Pinpoint the cell where the given text exists, returning its (x, y) midpoint coordinate. 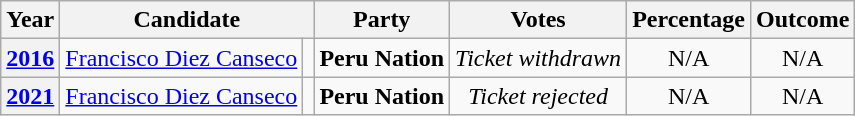
Ticket rejected (538, 96)
Votes (538, 20)
2021 (30, 96)
Percentage (689, 20)
Party (382, 20)
2016 (30, 58)
Year (30, 20)
Outcome (803, 20)
Ticket withdrawn (538, 58)
Candidate (187, 20)
